Output the (x, y) coordinate of the center of the cell containing the given text.  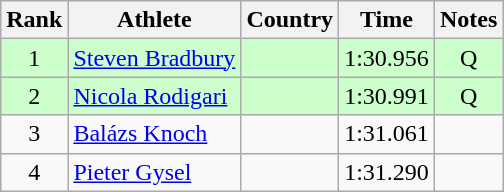
1:30.991 (387, 96)
1 (34, 58)
3 (34, 134)
Pieter Gysel (154, 172)
Athlete (154, 20)
Nicola Rodigari (154, 96)
1:31.061 (387, 134)
Balázs Knoch (154, 134)
Steven Bradbury (154, 58)
Rank (34, 20)
1:31.290 (387, 172)
Country (290, 20)
Notes (468, 20)
4 (34, 172)
Time (387, 20)
2 (34, 96)
1:30.956 (387, 58)
